Provide the [X, Y] coordinate of the cell's center where the given text is located.  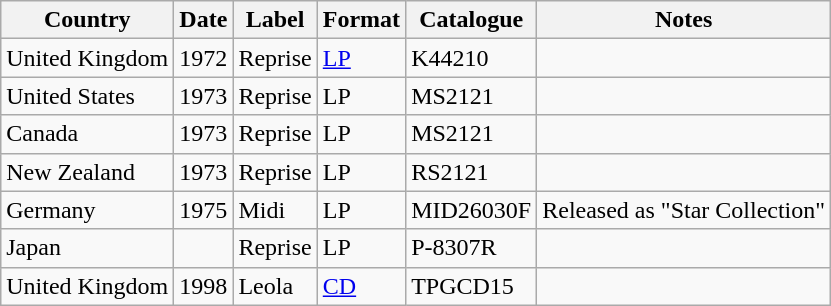
Format [361, 20]
1972 [204, 58]
Date [204, 20]
Canada [88, 134]
MID26030F [472, 210]
CD [361, 286]
Germany [88, 210]
1998 [204, 286]
Notes [684, 20]
P-8307R [472, 248]
Leola [275, 286]
United States [88, 96]
Midi [275, 210]
K44210 [472, 58]
Released as "Star Collection" [684, 210]
Label [275, 20]
New Zealand [88, 172]
1975 [204, 210]
TPGCD15 [472, 286]
Catalogue [472, 20]
Country [88, 20]
Japan [88, 248]
RS2121 [472, 172]
